Capture the cell that displays the provided text and extract its (x, y) central coordinate. 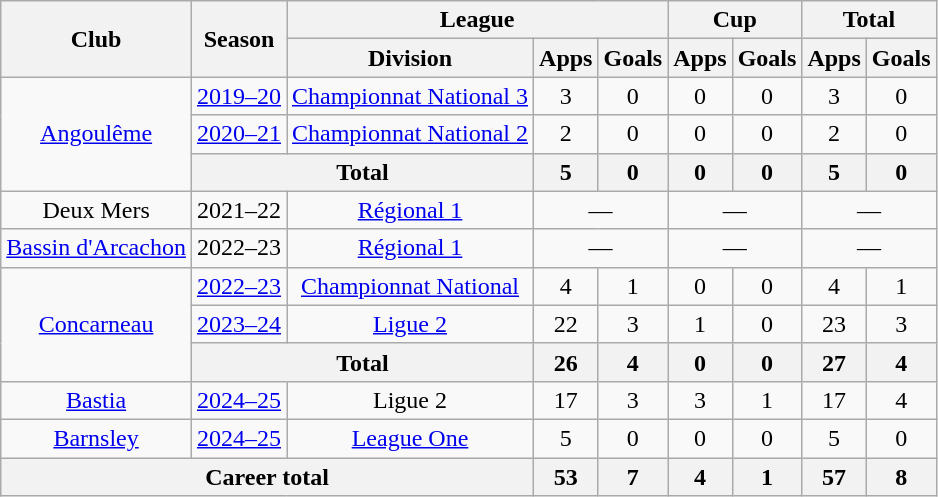
53 (566, 477)
7 (633, 477)
Career total (268, 477)
League (476, 20)
League One (410, 438)
27 (834, 362)
2019–20 (238, 96)
Championnat National 3 (410, 96)
8 (901, 477)
Bastia (96, 400)
Angoulême (96, 134)
Division (410, 58)
Deux Mers (96, 210)
Club (96, 39)
57 (834, 477)
22 (566, 324)
23 (834, 324)
Championnat National 2 (410, 134)
Barnsley (96, 438)
Concarneau (96, 324)
Championnat National (410, 286)
2021–22 (238, 210)
Season (238, 39)
Cup (735, 20)
26 (566, 362)
2020–21 (238, 134)
2023–24 (238, 324)
Bassin d'Arcachon (96, 248)
